Return [X, Y] of the center of cell containing provided text 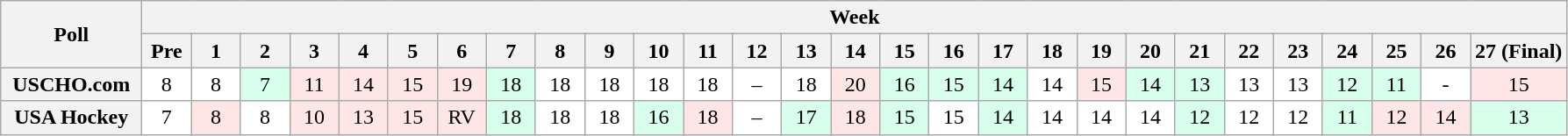
USCHO.com [72, 84]
6 [462, 51]
Poll [72, 34]
22 [1249, 51]
3 [314, 51]
24 [1347, 51]
9 [609, 51]
4 [363, 51]
USA Hockey [72, 118]
21 [1199, 51]
1 [216, 51]
5 [412, 51]
Pre [167, 51]
23 [1298, 51]
26 [1445, 51]
- [1445, 84]
2 [265, 51]
25 [1396, 51]
27 (Final) [1519, 51]
Week [855, 18]
RV [462, 118]
